Locate the cell with the specified text and output its [x, y] center coordinate. 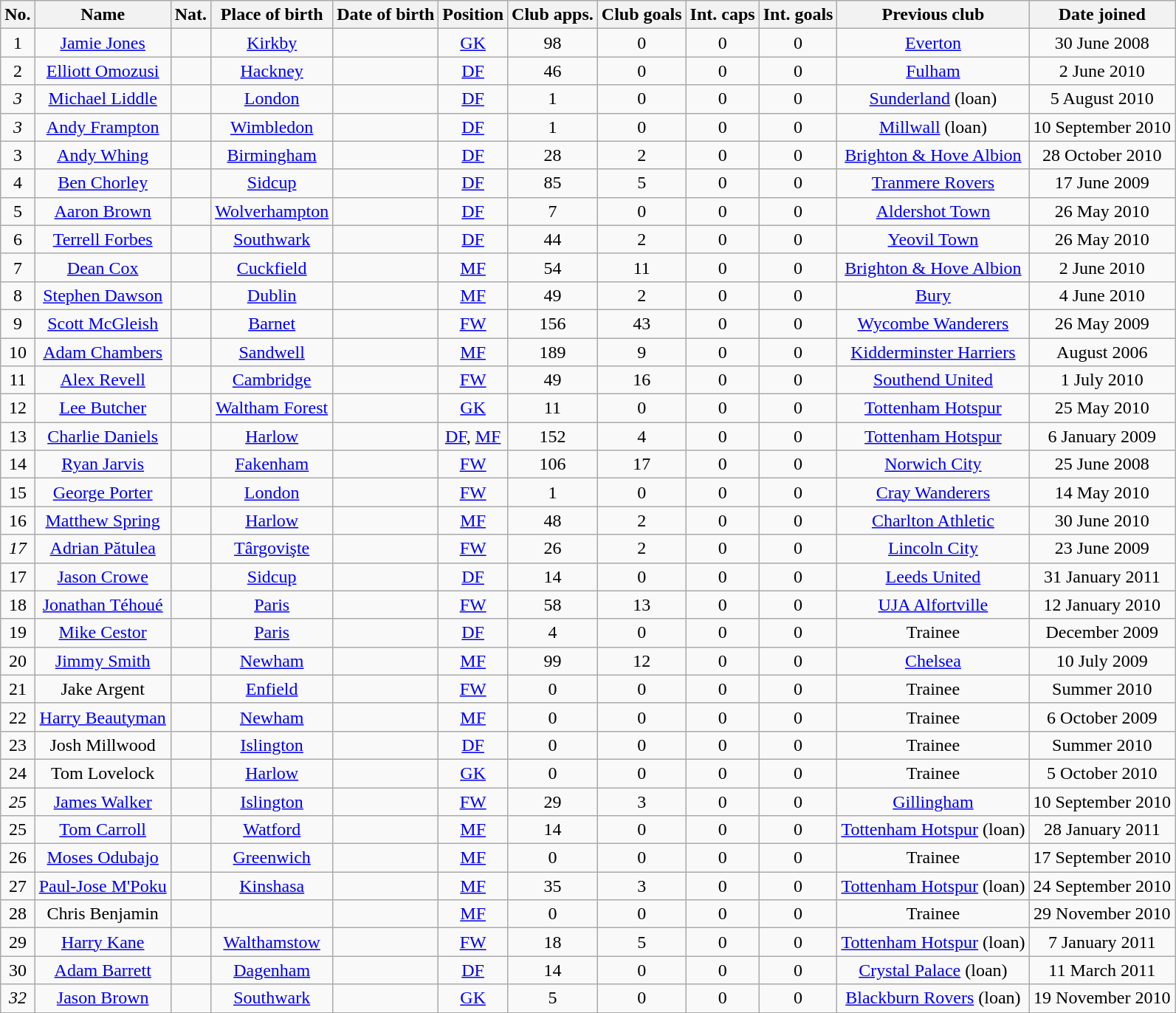
22 [18, 717]
Int. caps [722, 15]
4 June 2010 [1102, 295]
Jake Argent [103, 689]
DF, MF [473, 436]
Date of birth [385, 15]
Chelsea [933, 661]
26 May 2009 [1102, 323]
Adrian Pătulea [103, 549]
14 May 2010 [1102, 492]
Andy Frampton [103, 127]
Elliott Omozusi [103, 71]
Tranmere Rovers [933, 183]
54 [553, 267]
Terrell Forbes [103, 239]
Walthamstow [272, 942]
James Walker [103, 801]
11 March 2011 [1102, 970]
30 June 2010 [1102, 521]
Fakenham [272, 464]
6 January 2009 [1102, 436]
Sunderland (loan) [933, 99]
Târgovişte [272, 549]
Michael Liddle [103, 99]
10 July 2009 [1102, 661]
6 [18, 239]
Previous club [933, 15]
Stephen Dawson [103, 295]
Date joined [1102, 15]
106 [553, 464]
25 May 2010 [1102, 408]
August 2006 [1102, 352]
Paul-Jose M'Poku [103, 886]
44 [553, 239]
Jason Brown [103, 998]
Adam Chambers [103, 352]
December 2009 [1102, 633]
Kinshasa [272, 886]
Name [103, 15]
Gillingham [933, 801]
Greenwich [272, 858]
25 June 2008 [1102, 464]
Bury [933, 295]
Jason Crowe [103, 577]
Blackburn Rovers (loan) [933, 998]
30 [18, 970]
189 [553, 352]
Moses Odubajo [103, 858]
Dagenham [272, 970]
Aaron Brown [103, 211]
27 [18, 886]
Dean Cox [103, 267]
24 September 2010 [1102, 886]
Cambridge [272, 380]
Fulham [933, 71]
George Porter [103, 492]
Waltham Forest [272, 408]
Everton [933, 43]
Dublin [272, 295]
Kidderminster Harriers [933, 352]
Jimmy Smith [103, 661]
21 [18, 689]
Enfield [272, 689]
35 [553, 886]
Harry Kane [103, 942]
152 [553, 436]
Int. goals [798, 15]
Cuckfield [272, 267]
58 [553, 605]
Club apps. [553, 15]
Norwich City [933, 464]
Cray Wanderers [933, 492]
29 November 2010 [1102, 914]
Crystal Palace (loan) [933, 970]
Barnet [272, 323]
156 [553, 323]
Birmingham [272, 155]
19 November 2010 [1102, 998]
Chris Benjamin [103, 914]
7 January 2011 [1102, 942]
Watford [272, 830]
UJA Alfortville [933, 605]
10 [18, 352]
Matthew Spring [103, 521]
Tom Carroll [103, 830]
Harry Beautyman [103, 717]
Aldershot Town [933, 211]
23 June 2009 [1102, 549]
Place of birth [272, 15]
5 August 2010 [1102, 99]
Hackney [272, 71]
No. [18, 15]
Josh Millwood [103, 745]
Nat. [190, 15]
Kirkby [272, 43]
5 October 2010 [1102, 773]
46 [553, 71]
Scott McGleish [103, 323]
Leeds United [933, 577]
Alex Revell [103, 380]
30 June 2008 [1102, 43]
Lincoln City [933, 549]
23 [18, 745]
Adam Barrett [103, 970]
Wolverhampton [272, 211]
28 October 2010 [1102, 155]
Tom Lovelock [103, 773]
Jonathan Téhoué [103, 605]
Ryan Jarvis [103, 464]
20 [18, 661]
32 [18, 998]
Millwall (loan) [933, 127]
Mike Cestor [103, 633]
98 [553, 43]
Wycombe Wanderers [933, 323]
Southend United [933, 380]
85 [553, 183]
Position [473, 15]
1 July 2010 [1102, 380]
Club goals [642, 15]
15 [18, 492]
19 [18, 633]
24 [18, 773]
28 January 2011 [1102, 830]
48 [553, 521]
Wimbledon [272, 127]
31 January 2011 [1102, 577]
17 September 2010 [1102, 858]
99 [553, 661]
8 [18, 295]
Lee Butcher [103, 408]
Charlie Daniels [103, 436]
Yeovil Town [933, 239]
17 June 2009 [1102, 183]
Charlton Athletic [933, 521]
Andy Whing [103, 155]
Jamie Jones [103, 43]
Sandwell [272, 352]
12 January 2010 [1102, 605]
43 [642, 323]
6 October 2009 [1102, 717]
Ben Chorley [103, 183]
